Extract the [X, Y] coordinate from the center of the cell holding the provided text.  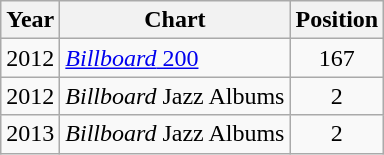
167 [337, 58]
Position [337, 20]
Chart [175, 20]
Year [30, 20]
Billboard 200 [175, 58]
2013 [30, 134]
